Return the [x, y] coordinate for the center point of the cell that contains the specified text.  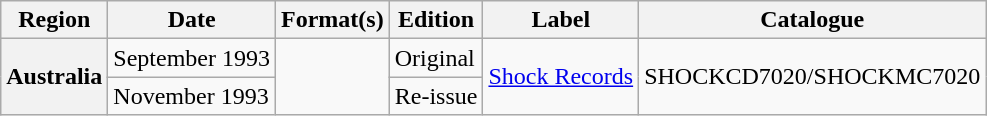
Format(s) [333, 20]
Australia [54, 77]
November 1993 [192, 96]
SHOCKCD7020/SHOCKMC7020 [812, 77]
Label [561, 20]
Re-issue [436, 96]
Edition [436, 20]
Catalogue [812, 20]
September 1993 [192, 58]
Region [54, 20]
Original [436, 58]
Shock Records [561, 77]
Date [192, 20]
